Locate the cell with the specified text and output its (x, y) center coordinate. 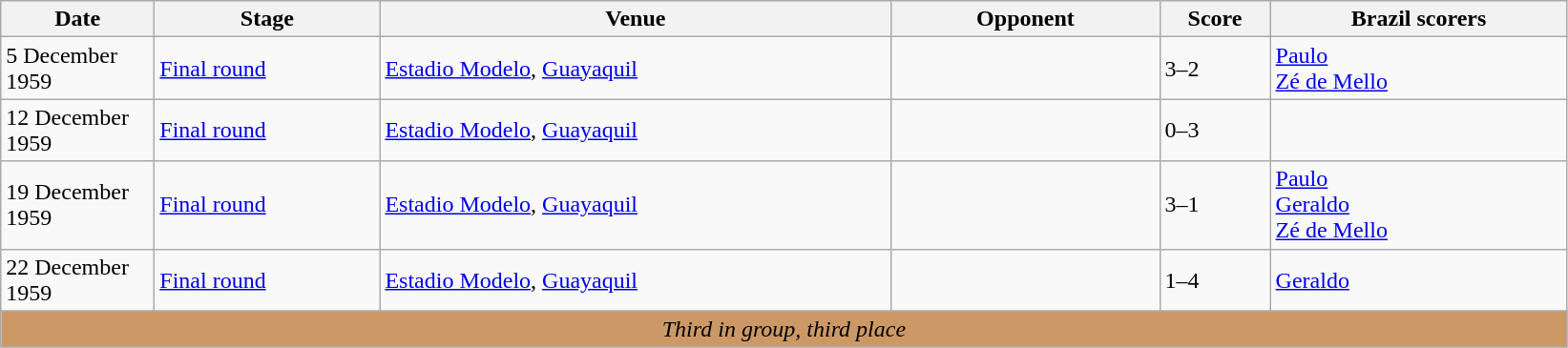
3–2 (1215, 69)
12 December 1959 (78, 130)
Geraldo (1418, 280)
Score (1215, 19)
Third in group, third place (784, 329)
Paulo Zé de Mello (1418, 69)
Brazil scorers (1418, 19)
Paulo Geraldo Zé de Mello (1418, 205)
Venue (636, 19)
Stage (267, 19)
3–1 (1215, 205)
Date (78, 19)
5 December 1959 (78, 69)
0–3 (1215, 130)
Opponent (1025, 19)
22 December 1959 (78, 280)
1–4 (1215, 280)
19 December 1959 (78, 205)
